Locate the cell with the specified text and output its [x, y] center coordinate. 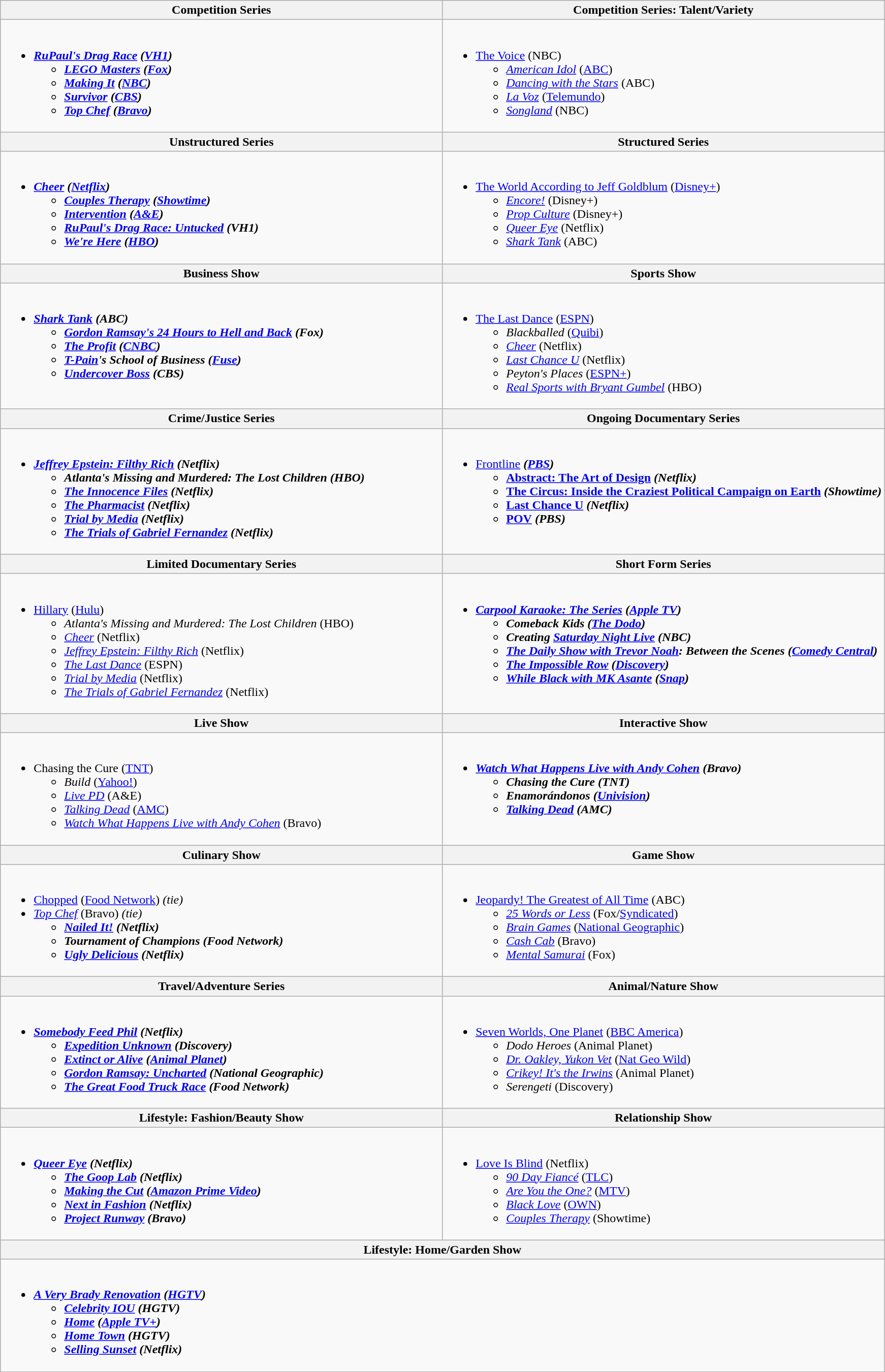
RuPaul's Drag Race (VH1)LEGO Masters (Fox)Making It (NBC)Survivor (CBS)Top Chef (Bravo) [222, 76]
Competition Series: Talent/Variety [663, 10]
Ongoing Documentary Series [663, 419]
Animal/Nature Show [663, 986]
Chasing the Cure (TNT)Build (Yahoo!)Live PD (A&E)Talking Dead (AMC)Watch What Happens Live with Andy Cohen (Bravo) [222, 788]
Live Show [222, 723]
Unstructured Series [222, 142]
Culinary Show [222, 855]
Interactive Show [663, 723]
Watch What Happens Live with Andy Cohen (Bravo)Chasing the Cure (TNT)Enamorándonos (Univision)Talking Dead (AMC) [663, 788]
Relationship Show [663, 1118]
Lifestyle: Fashion/Beauty Show [222, 1118]
Cheer (Netflix)Couples Therapy (Showtime)Intervention (A&E)RuPaul's Drag Race: Untucked (VH1)We're Here (HBO) [222, 207]
Limited Documentary Series [222, 564]
The World According to Jeff Goldblum (Disney+)Encore! (Disney+)Prop Culture (Disney+)Queer Eye (Netflix)Shark Tank (ABC) [663, 207]
Lifestyle: Home/Garden Show [442, 1250]
The Last Dance (ESPN)Blackballed (Quibi)Cheer (Netflix)Last Chance U (Netflix)Peyton's Places (ESPN+)Real Sports with Bryant Gumbel (HBO) [663, 346]
Structured Series [663, 142]
Game Show [663, 855]
Love Is Blind (Netflix)90 Day Fiancé (TLC)Are You the One? (MTV)Black Love (OWN)Couples Therapy (Showtime) [663, 1184]
Sports Show [663, 273]
Travel/Adventure Series [222, 986]
Competition Series [222, 10]
Jeopardy! The Greatest of All Time (ABC)25 Words or Less (Fox/Syndicated)Brain Games (National Geographic)Cash Cab (Bravo)Mental Samurai (Fox) [663, 920]
Short Form Series [663, 564]
Queer Eye (Netflix)The Goop Lab (Netflix)Making the Cut (Amazon Prime Video)Next in Fashion (Netflix)Project Runway (Bravo) [222, 1184]
The Voice (NBC)American Idol (ABC)Dancing with the Stars (ABC)La Voz (Telemundo)Songland (NBC) [663, 76]
Chopped (Food Network) (tie)Top Chef (Bravo) (tie)Nailed It! (Netflix)Tournament of Champions (Food Network)Ugly Delicious (Netflix) [222, 920]
Crime/Justice Series [222, 419]
A Very Brady Renovation (HGTV)Celebrity IOU (HGTV)Home (Apple TV+)Home Town (HGTV)Selling Sunset (Netflix) [442, 1316]
Shark Tank (ABC)Gordon Ramsay's 24 Hours to Hell and Back (Fox)The Profit (CNBC)T-Pain's School of Business (Fuse)Undercover Boss (CBS) [222, 346]
Business Show [222, 273]
